Provide the (x, y) coordinate of the cell's center where the given text is located.  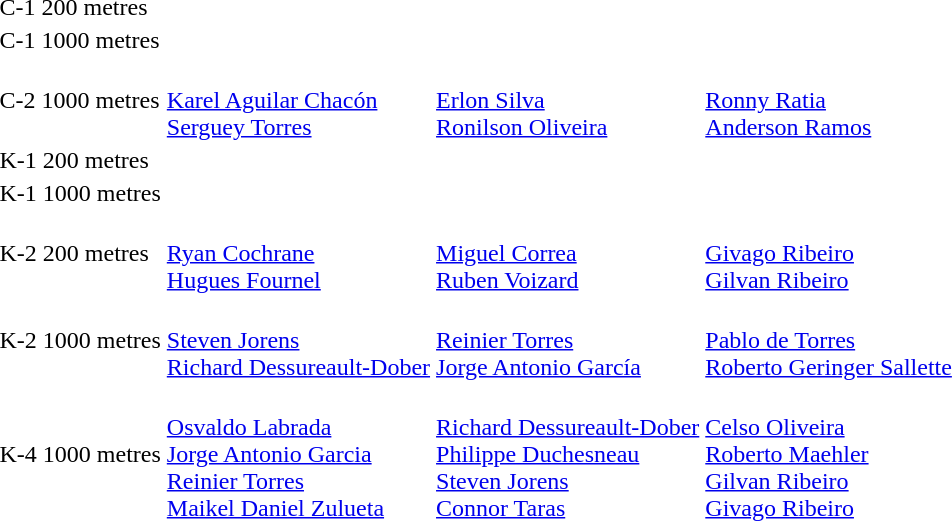
Steven JorensRichard Dessureault-Dober (298, 340)
Karel Aguilar ChacónSerguey Torres (298, 100)
Reinier Torres Jorge Antonio García (568, 340)
Erlon Silva Ronilson Oliveira (568, 100)
Ryan CochraneHugues Fournel (298, 253)
Miguel CorreaRuben Voizard (568, 253)
